From the cell containing the given text, extract its center point as (X, Y) coordinate. 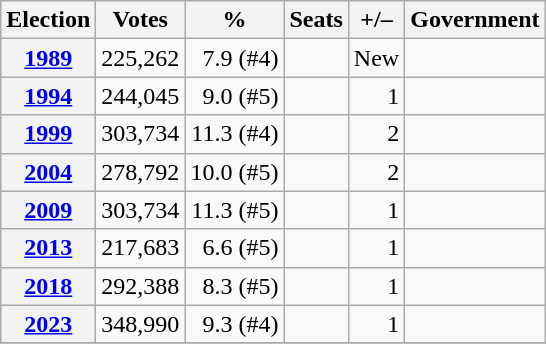
217,683 (140, 248)
278,792 (140, 172)
2018 (48, 286)
2023 (48, 324)
225,262 (140, 58)
Votes (140, 20)
11.3 (#4) (234, 134)
1994 (48, 96)
6.6 (#5) (234, 248)
1989 (48, 58)
9.3 (#4) (234, 324)
+/– (376, 20)
Seats (316, 20)
2009 (48, 210)
1999 (48, 134)
New (376, 58)
244,045 (140, 96)
% (234, 20)
2013 (48, 248)
7.9 (#4) (234, 58)
Election (48, 20)
10.0 (#5) (234, 172)
9.0 (#5) (234, 96)
292,388 (140, 286)
2004 (48, 172)
348,990 (140, 324)
11.3 (#5) (234, 210)
8.3 (#5) (234, 286)
Government (475, 20)
